Pinpoint the cell where the given text exists, returning its [X, Y] midpoint coordinate. 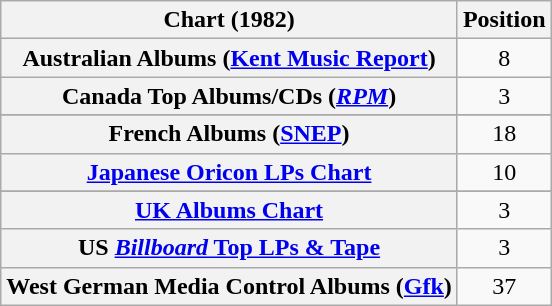
10 [504, 172]
Position [504, 20]
US Billboard Top LPs & Tape [230, 248]
French Albums (SNEP) [230, 134]
West German Media Control Albums (Gfk) [230, 286]
37 [504, 286]
UK Albums Chart [230, 210]
18 [504, 134]
Chart (1982) [230, 20]
Australian Albums (Kent Music Report) [230, 58]
Japanese Oricon LPs Chart [230, 172]
8 [504, 58]
Canada Top Albums/CDs (RPM) [230, 96]
